Pinpoint the cell where the given text exists, returning its [x, y] midpoint coordinate. 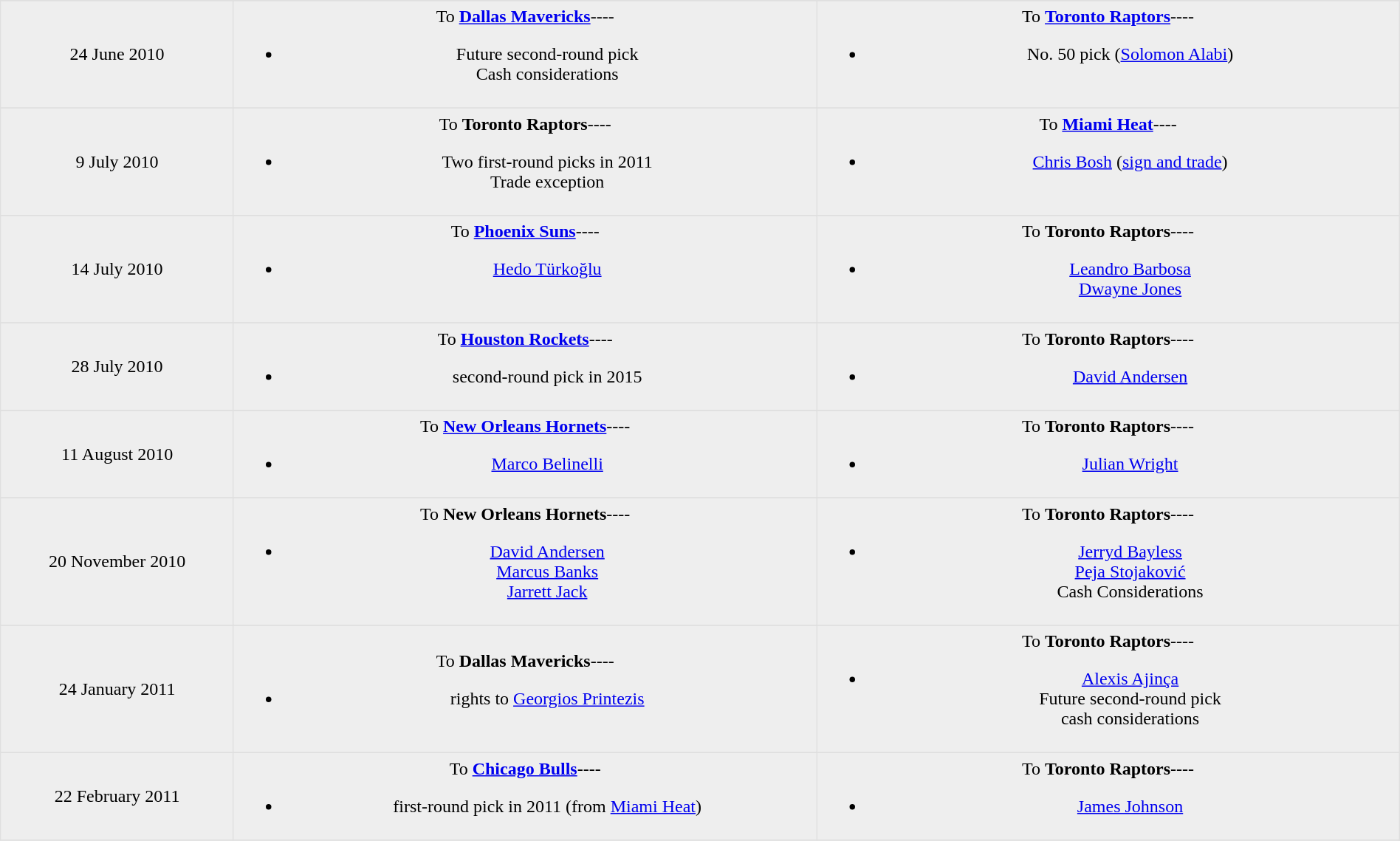
22 February 2011 [117, 796]
To Toronto Raptors---- David Andersen [1108, 366]
To Chicago Bulls----first-round pick in 2011 (from Miami Heat) [524, 796]
To Dallas Mavericks----rights to Georgios Printezis [524, 689]
14 July 2010 [117, 270]
24 June 2010 [117, 55]
To Miami Heat---- Chris Bosh (sign and trade) [1108, 162]
To New Orleans Hornets---- David Andersen Marcus Banks Jarrett Jack [524, 561]
To Toronto Raptors----Two first-round picks in 2011Trade exception [524, 162]
9 July 2010 [117, 162]
To Toronto Raptors---- Leandro Barbosa Dwayne Jones [1108, 270]
To Toronto Raptors---- Julian Wright [1108, 454]
To Dallas Mavericks----Future second-round pickCash considerations [524, 55]
24 January 2011 [117, 689]
To Phoenix Suns---- Hedo Türkoğlu [524, 270]
11 August 2010 [117, 454]
To Toronto Raptors----No. 50 pick (Solomon Alabi) [1108, 55]
To Toronto Raptors---- Alexis AjinçaFuture second-round pickcash considerations [1108, 689]
To Houston Rockets----second-round pick in 2015 [524, 366]
To New Orleans Hornets---- Marco Belinelli [524, 454]
To Toronto Raptors---- Jerryd Bayless Peja Stojaković Cash Considerations [1108, 561]
20 November 2010 [117, 561]
To Toronto Raptors---- James Johnson [1108, 796]
28 July 2010 [117, 366]
